Determine the [X, Y] coordinate at the center of the cell enclosing the given text.  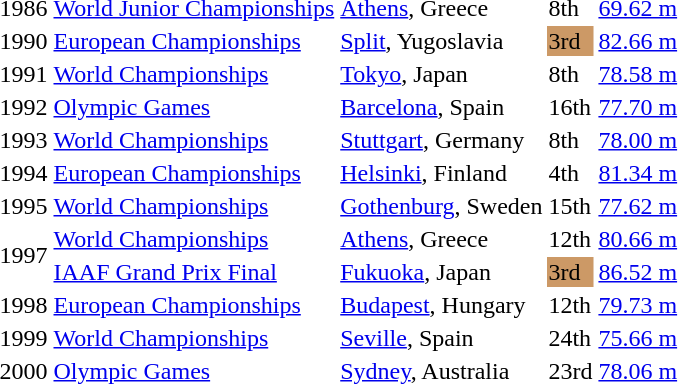
Seville, Spain [442, 338]
Olympic Games [194, 107]
Split, Yugoslavia [442, 41]
Barcelona, Spain [442, 107]
IAAF Grand Prix Final [194, 272]
4th [570, 173]
Fukuoka, Japan [442, 272]
Athens, Greece [442, 239]
Tokyo, Japan [442, 74]
Budapest, Hungary [442, 305]
Gothenburg, Sweden [442, 206]
24th [570, 338]
15th [570, 206]
Stuttgart, Germany [442, 140]
16th [570, 107]
Helsinki, Finland [442, 173]
